Return [x, y] of the center of cell containing provided text 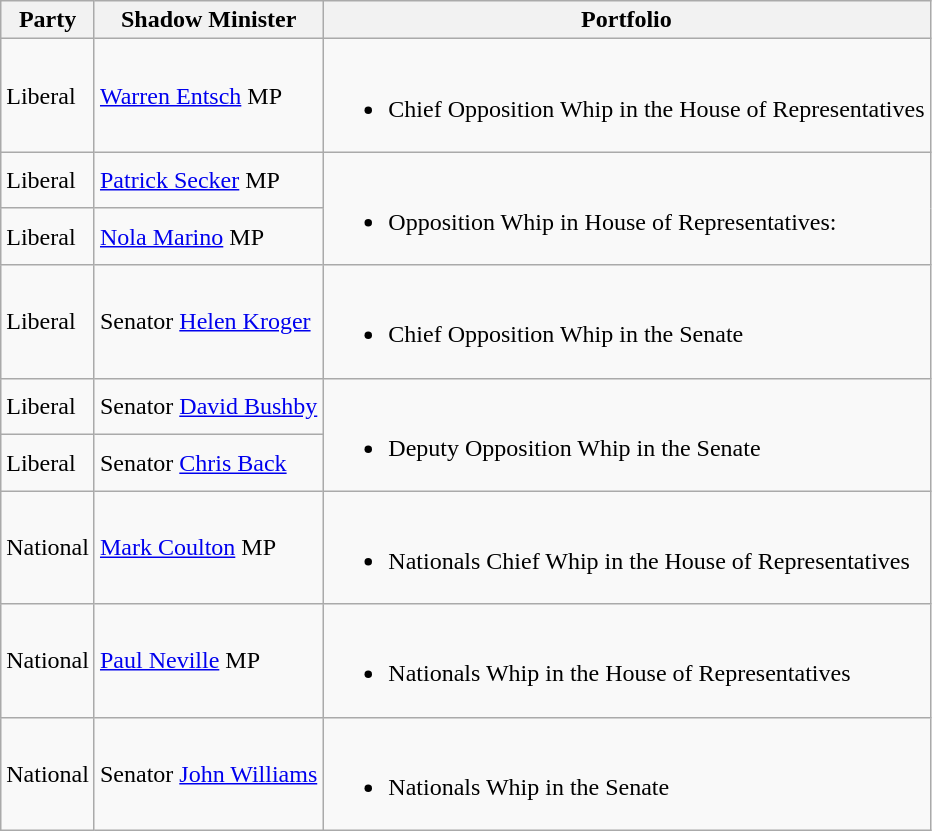
Senator John Williams [208, 774]
Nationals Whip in the House of Representatives [626, 660]
Senator Helen Kroger [208, 322]
Nationals Chief Whip in the House of Representatives [626, 548]
Patrick Secker MP [208, 180]
Nola Marino MP [208, 236]
Mark Coulton MP [208, 548]
Portfolio [626, 20]
Deputy Opposition Whip in the Senate [626, 434]
Senator David Bushby [208, 406]
Chief Opposition Whip in the Senate [626, 322]
Opposition Whip in House of Representatives: [626, 208]
Warren Entsch MP [208, 96]
Paul Neville MP [208, 660]
Shadow Minister [208, 20]
Nationals Whip in the Senate [626, 774]
Senator Chris Back [208, 464]
Party [48, 20]
Chief Opposition Whip in the House of Representatives [626, 96]
